Output the [x, y] coordinate of the center of the cell containing the given text.  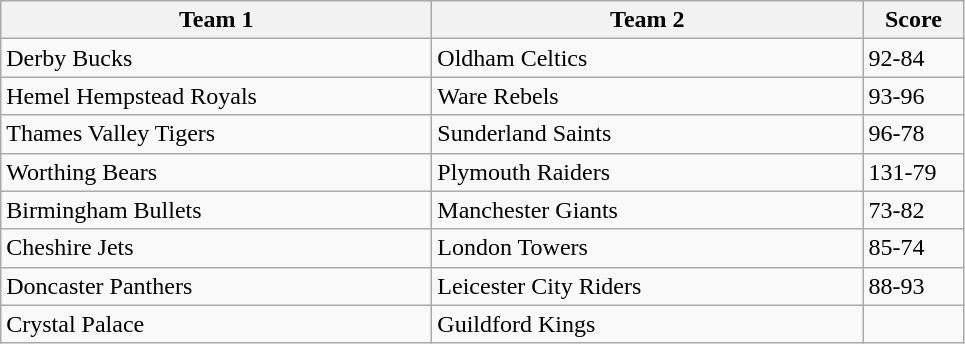
93-96 [914, 96]
Team 1 [216, 20]
Crystal Palace [216, 324]
Leicester City Riders [648, 286]
92-84 [914, 58]
Worthing Bears [216, 172]
Ware Rebels [648, 96]
Plymouth Raiders [648, 172]
Birmingham Bullets [216, 210]
Hemel Hempstead Royals [216, 96]
Doncaster Panthers [216, 286]
Score [914, 20]
96-78 [914, 134]
Sunderland Saints [648, 134]
Derby Bucks [216, 58]
131-79 [914, 172]
88-93 [914, 286]
73-82 [914, 210]
Thames Valley Tigers [216, 134]
Team 2 [648, 20]
Oldham Celtics [648, 58]
85-74 [914, 248]
Guildford Kings [648, 324]
Manchester Giants [648, 210]
Cheshire Jets [216, 248]
London Towers [648, 248]
